Search for the cell housing the specified text and yield its (X, Y) center coordinate. 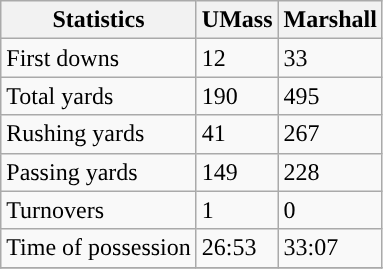
190 (237, 96)
26:53 (237, 248)
Passing yards (99, 172)
Rushing yards (99, 134)
Total yards (99, 96)
41 (237, 134)
149 (237, 172)
1 (237, 210)
228 (330, 172)
UMass (237, 20)
33 (330, 58)
Turnovers (99, 210)
267 (330, 134)
First downs (99, 58)
Marshall (330, 20)
12 (237, 58)
495 (330, 96)
33:07 (330, 248)
Statistics (99, 20)
0 (330, 210)
Time of possession (99, 248)
